Find where the given text appears and provide that cell's center as (X, Y) coordinate. 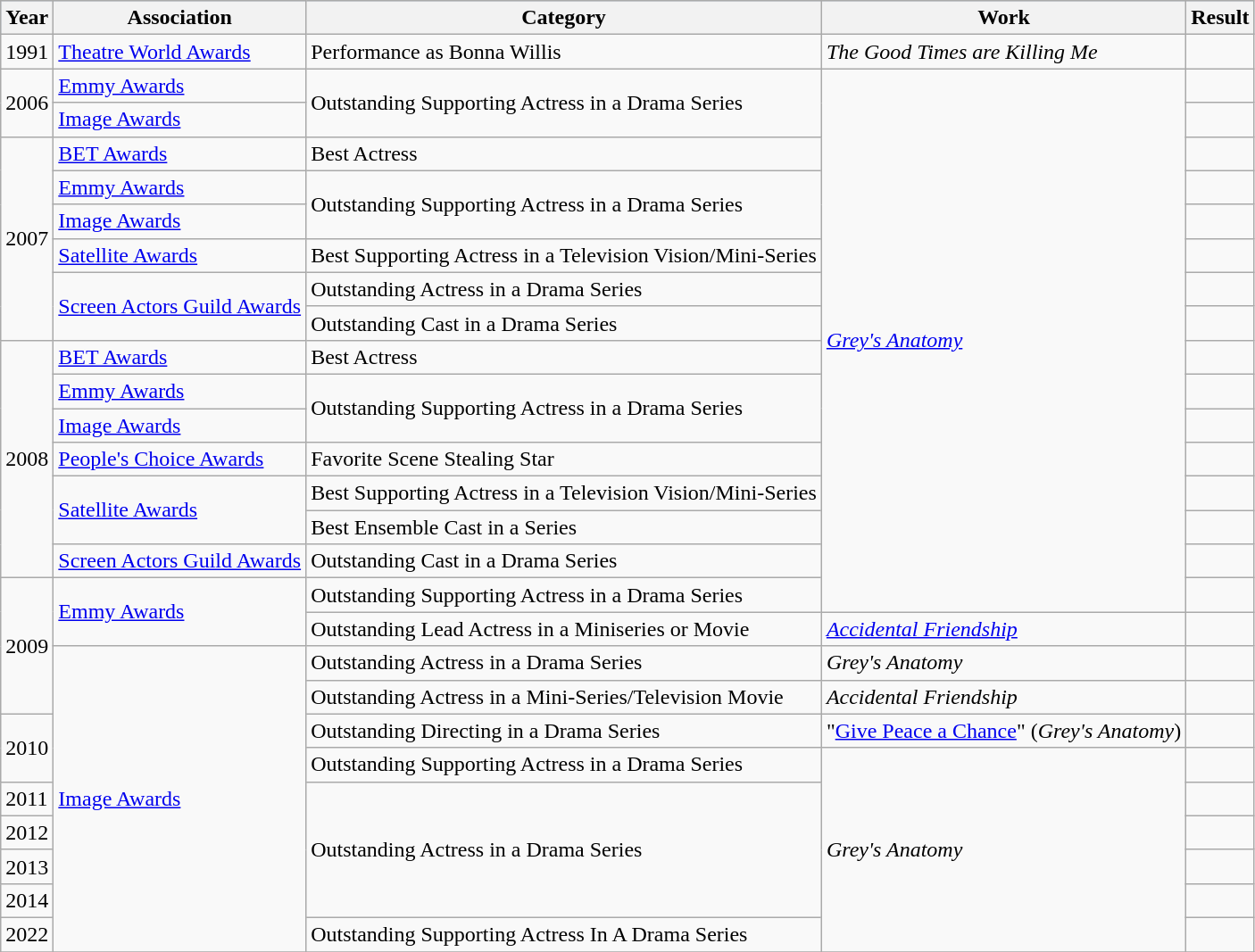
Favorite Scene Stealing Star (564, 459)
2008 (27, 459)
2010 (27, 748)
The Good Times are Killing Me (1003, 52)
Best Ensemble Cast in a Series (564, 527)
2013 (27, 866)
Category (564, 18)
"Give Peace a Chance" (Grey's Anatomy) (1003, 731)
Outstanding Actress in a Mini-Series/Television Movie (564, 697)
Association (180, 18)
2012 (27, 832)
2006 (27, 103)
1991 (27, 52)
Result (1220, 18)
Outstanding Directing in a Drama Series (564, 731)
Outstanding Supporting Actress In A Drama Series (564, 934)
2011 (27, 799)
2009 (27, 646)
Outstanding Lead Actress in a Miniseries or Movie (564, 629)
2014 (27, 900)
Performance as Bonna Willis (564, 52)
Year (27, 18)
Theatre World Awards (180, 52)
2022 (27, 934)
2007 (27, 238)
People's Choice Awards (180, 459)
Work (1003, 18)
